Find where the given text appears and provide that cell's center as [X, Y] coordinate. 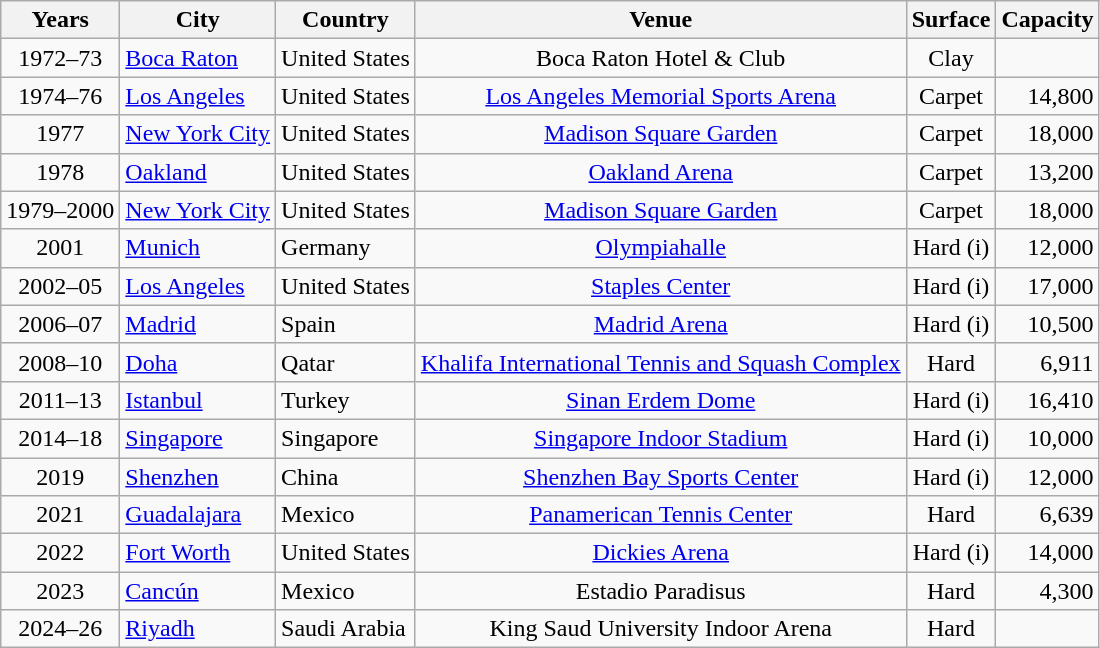
1977 [60, 134]
Boca Raton [198, 58]
Munich [198, 248]
Cancún [198, 591]
Los Angeles Memorial Sports Arena [660, 96]
Spain [346, 324]
1979–2000 [60, 210]
Doha [198, 362]
City [198, 20]
17,000 [1048, 286]
Venue [660, 20]
King Saud University Indoor Arena [660, 629]
Singapore Indoor Stadium [660, 438]
Shenzhen Bay Sports Center [660, 477]
13,200 [1048, 172]
Saudi Arabia [346, 629]
6,911 [1048, 362]
Panamerican Tennis Center [660, 515]
Olympiahalle [660, 248]
Oakland [198, 172]
Dickies Arena [660, 553]
2019 [60, 477]
14,000 [1048, 553]
Surface [951, 20]
Qatar [346, 362]
Riyadh [198, 629]
Boca Raton Hotel & Club [660, 58]
Istanbul [198, 400]
Capacity [1048, 20]
Staples Center [660, 286]
10,500 [1048, 324]
Estadio Paradisus [660, 591]
Sinan Erdem Dome [660, 400]
China [346, 477]
Clay [951, 58]
4,300 [1048, 591]
Years [60, 20]
Madrid Arena [660, 324]
16,410 [1048, 400]
10,000 [1048, 438]
1978 [60, 172]
Germany [346, 248]
Fort Worth [198, 553]
Guadalajara [198, 515]
Country [346, 20]
6,639 [1048, 515]
2001 [60, 248]
2021 [60, 515]
Khalifa International Tennis and Squash Complex [660, 362]
14,800 [1048, 96]
Turkey [346, 400]
2008–10 [60, 362]
2024–26 [60, 629]
2014–18 [60, 438]
2023 [60, 591]
1974–76 [60, 96]
Oakland Arena [660, 172]
2002–05 [60, 286]
Madrid [198, 324]
2011–13 [60, 400]
2022 [60, 553]
2006–07 [60, 324]
1972–73 [60, 58]
Shenzhen [198, 477]
